Detect which cell encompasses the target text, then output its (x, y) center coordinate. 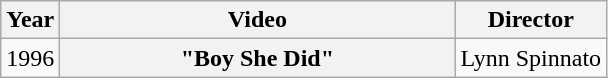
"Boy She Did" (258, 58)
Lynn Spinnato (531, 58)
1996 (30, 58)
Director (531, 20)
Year (30, 20)
Video (258, 20)
